Provide the (x, y) coordinate of the cell's center where the given text is located.  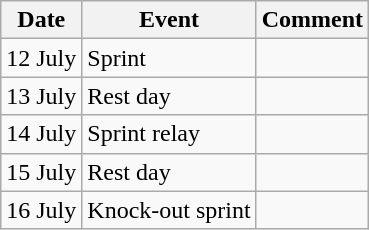
12 July (42, 58)
15 July (42, 172)
Event (169, 20)
Sprint (169, 58)
Date (42, 20)
Knock-out sprint (169, 210)
16 July (42, 210)
13 July (42, 96)
Comment (312, 20)
14 July (42, 134)
Sprint relay (169, 134)
